Extract the (X, Y) coordinate from the center of the cell holding the provided text.  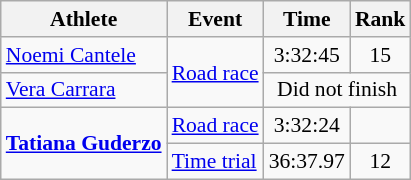
3:32:24 (307, 126)
Did not finish (338, 90)
36:37.97 (307, 162)
Tatiana Guderzo (84, 144)
Athlete (84, 19)
Time trial (216, 162)
Time (307, 19)
Vera Carrara (84, 90)
3:32:45 (307, 55)
15 (380, 55)
Rank (380, 19)
Noemi Cantele (84, 55)
12 (380, 162)
Event (216, 19)
